Determine the [x, y] coordinate at the center of the cell enclosing the given text.  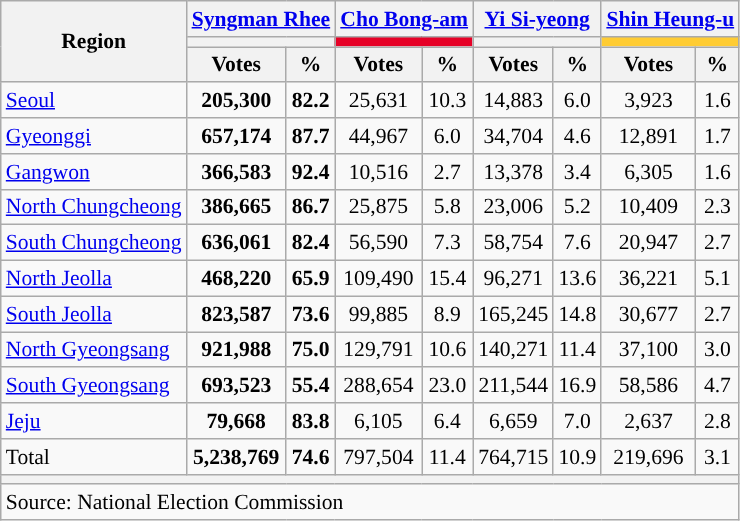
Source: National Election Commission [370, 503]
58,586 [648, 386]
34,704 [513, 136]
82.2 [310, 101]
Yi Si-yeong [537, 19]
4.7 [718, 386]
7.6 [577, 243]
87.7 [310, 136]
764,715 [513, 457]
5.1 [718, 279]
16.9 [577, 386]
Seoul [94, 101]
140,271 [513, 350]
5.2 [577, 207]
25,875 [378, 207]
7.3 [448, 243]
73.6 [310, 314]
6.4 [448, 421]
3.1 [718, 457]
75.0 [310, 350]
Region [94, 42]
797,504 [378, 457]
South Chungcheong [94, 243]
10.6 [448, 350]
10.3 [448, 101]
23,006 [513, 207]
86.7 [310, 207]
South Jeolla [94, 314]
129,791 [378, 350]
2.3 [718, 207]
10,409 [648, 207]
13,378 [513, 172]
109,490 [378, 279]
99,885 [378, 314]
7.0 [577, 421]
Cho Bong-am [404, 19]
6,305 [648, 172]
468,220 [236, 279]
657,174 [236, 136]
10.9 [577, 457]
386,665 [236, 207]
10,516 [378, 172]
13.6 [577, 279]
South Gyeongsang [94, 386]
82.4 [310, 243]
4.6 [577, 136]
823,587 [236, 314]
25,631 [378, 101]
2.8 [718, 421]
219,696 [648, 457]
15.4 [448, 279]
636,061 [236, 243]
12,891 [648, 136]
5,238,769 [236, 457]
3.4 [577, 172]
205,300 [236, 101]
20,947 [648, 243]
Shin Heung-u [670, 19]
58,754 [513, 243]
211,544 [513, 386]
14.8 [577, 314]
693,523 [236, 386]
North Jeolla [94, 279]
Total [94, 457]
37,100 [648, 350]
8.9 [448, 314]
65.9 [310, 279]
96,271 [513, 279]
2,637 [648, 421]
North Gyeongsang [94, 350]
Gangwon [94, 172]
6,105 [378, 421]
North Chungcheong [94, 207]
1.7 [718, 136]
3,923 [648, 101]
6,659 [513, 421]
Gyeonggi [94, 136]
366,583 [236, 172]
83.8 [310, 421]
23.0 [448, 386]
30,677 [648, 314]
55.4 [310, 386]
14,883 [513, 101]
Jeju [94, 421]
Syngman Rhee [262, 19]
44,967 [378, 136]
5.8 [448, 207]
36,221 [648, 279]
79,668 [236, 421]
56,590 [378, 243]
288,654 [378, 386]
3.0 [718, 350]
165,245 [513, 314]
921,988 [236, 350]
74.6 [310, 457]
92.4 [310, 172]
